Capture the cell that displays the provided text and extract its [x, y] central coordinate. 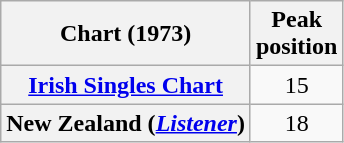
15 [296, 85]
18 [296, 123]
Peakposition [296, 34]
Chart (1973) [126, 34]
New Zealand (Listener) [126, 123]
Irish Singles Chart [126, 85]
